Find where the given text appears and provide that cell's center as [X, Y] coordinate. 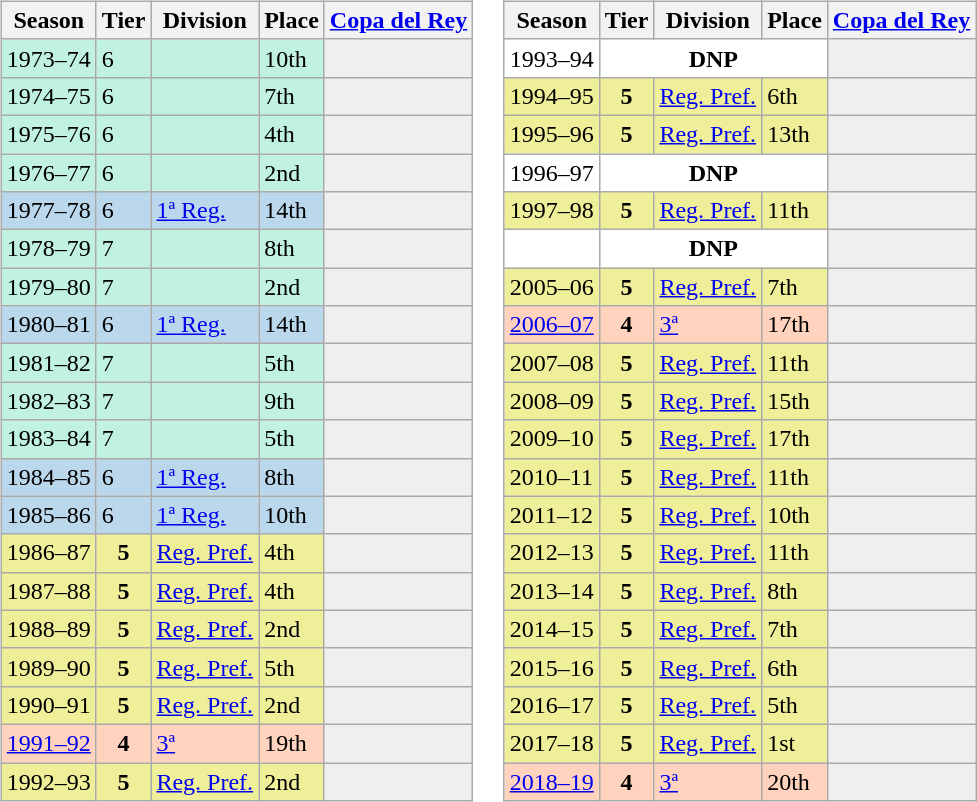
2016–17 [552, 705]
1994–95 [552, 96]
1980–81 [48, 325]
2011–12 [552, 515]
1992–93 [48, 781]
1990–91 [48, 705]
1997–98 [552, 211]
2013–14 [552, 591]
1982–83 [48, 401]
1993–94 [552, 58]
13th [795, 134]
1989–90 [48, 667]
1974–75 [48, 96]
2014–15 [552, 629]
1981–82 [48, 363]
19th [292, 743]
1973–74 [48, 58]
2015–16 [552, 667]
1987–88 [48, 591]
20th [795, 781]
1996–97 [552, 173]
1991–92 [48, 743]
1978–79 [48, 249]
1985–86 [48, 515]
2006–07 [552, 325]
15th [795, 401]
1984–85 [48, 477]
9th [292, 401]
2009–10 [552, 439]
2012–13 [552, 553]
1983–84 [48, 439]
1988–89 [48, 629]
1995–96 [552, 134]
1976–77 [48, 173]
1st [795, 743]
2010–11 [552, 477]
2007–08 [552, 363]
1977–78 [48, 211]
2017–18 [552, 743]
2018–19 [552, 781]
2008–09 [552, 401]
2005–06 [552, 287]
1979–80 [48, 287]
1975–76 [48, 134]
1986–87 [48, 553]
